Return the [X, Y] coordinate for the center point of the cell that contains the specified text.  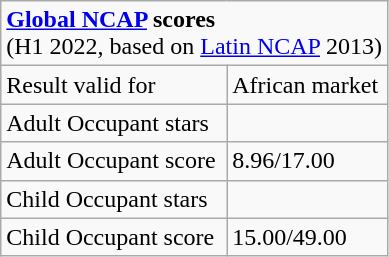
Adult Occupant score [114, 161]
African market [308, 85]
Child Occupant score [114, 237]
Result valid for [114, 85]
15.00/49.00 [308, 237]
8.96/17.00 [308, 161]
Adult Occupant stars [114, 123]
Global NCAP scores (H1 2022, based on Latin NCAP 2013) [194, 34]
Child Occupant stars [114, 199]
